Determine the (X, Y) coordinate at the center of the cell enclosing the given text.  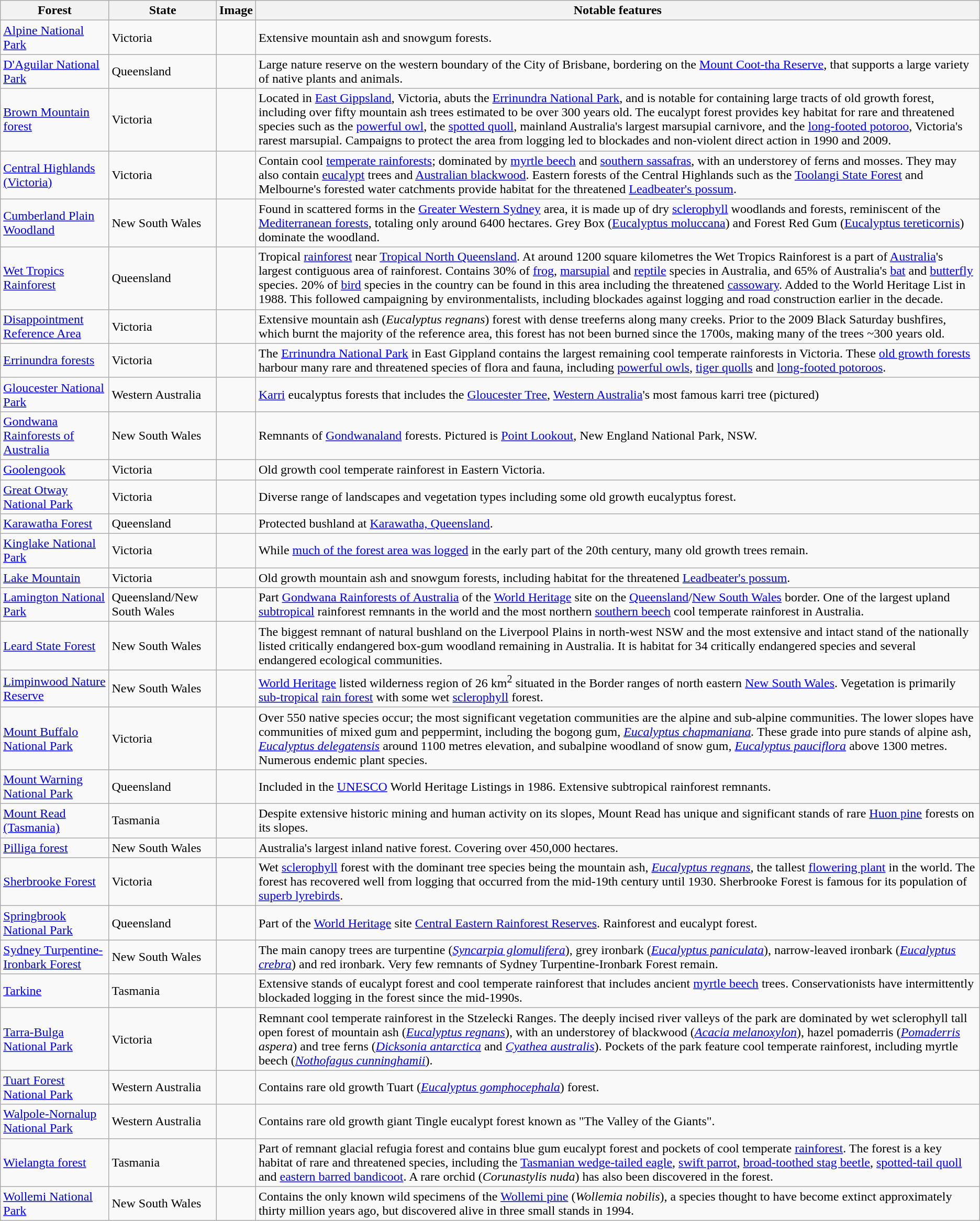
Disappointment Reference Area (54, 327)
Gondwana Rainforests of Australia (54, 435)
Remnants of Gondwanaland forests. Pictured is Point Lookout, New England National Park, NSW. (618, 435)
Protected bushland at Karawatha, Queensland. (618, 524)
Image (236, 10)
Limpinwood Nature Reserve (54, 689)
Walpole-Nornalup National Park (54, 1121)
Contains rare old growth Tuart (Eucalyptus gomphocephala) forest. (618, 1088)
Mount Buffalo National Park (54, 738)
Old growth mountain ash and snowgum forests, including habitat for the threatened Leadbeater's possum. (618, 578)
Springbrook National Park (54, 923)
Sydney Turpentine-Ironbark Forest (54, 957)
Pilliga forest (54, 848)
D'Aguilar National Park (54, 71)
Kinglake National Park (54, 551)
Part of the World Heritage site Central Eastern Rainforest Reserves. Rainforest and eucalypt forest. (618, 923)
Tarkine (54, 991)
Contains rare old growth giant Tingle eucalypt forest known as "The Valley of the Giants". (618, 1121)
Forest (54, 10)
Queensland/New South Wales (162, 605)
Old growth cool temperate rainforest in Eastern Victoria. (618, 469)
Central Highlands (Victoria) (54, 175)
Wollemi National Park (54, 1204)
Wielangta forest (54, 1162)
Lake Mountain (54, 578)
Extensive mountain ash and snowgum forests. (618, 38)
Karawatha Forest (54, 524)
Included in the UNESCO World Heritage Listings in 1986. Extensive subtropical rainforest remnants. (618, 786)
Brown Mountain forest (54, 119)
Diverse range of landscapes and vegetation types including some old growth eucalyptus forest. (618, 496)
Tarra-Bulga National Park (54, 1039)
Australia's largest inland native forest. Covering over 450,000 hectares. (618, 848)
Mount Warning National Park (54, 786)
Leard State Forest (54, 646)
Errinundra forests (54, 360)
Gloucester National Park (54, 395)
Alpine National Park (54, 38)
Karri eucalyptus forests that includes the Gloucester Tree, Western Australia's most famous karri tree (pictured) (618, 395)
Notable features (618, 10)
Lamington National Park (54, 605)
Great Otway National Park (54, 496)
Tuart Forest National Park (54, 1088)
Cumberland Plain Woodland (54, 223)
Mount Read (Tasmania) (54, 821)
While much of the forest area was logged in the early part of the 20th century, many old growth trees remain. (618, 551)
Sherbrooke Forest (54, 882)
Goolengook (54, 469)
State (162, 10)
Wet Tropics Rainforest (54, 278)
